For the text-containing cell, return its midpoint in (x, y) coordinate format. 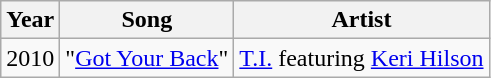
T.I. featuring Keri Hilson (362, 58)
2010 (30, 58)
Year (30, 20)
Artist (362, 20)
"Got Your Back" (147, 58)
Song (147, 20)
